Determine the [x, y] coordinate at the center of the cell enclosing the given text.  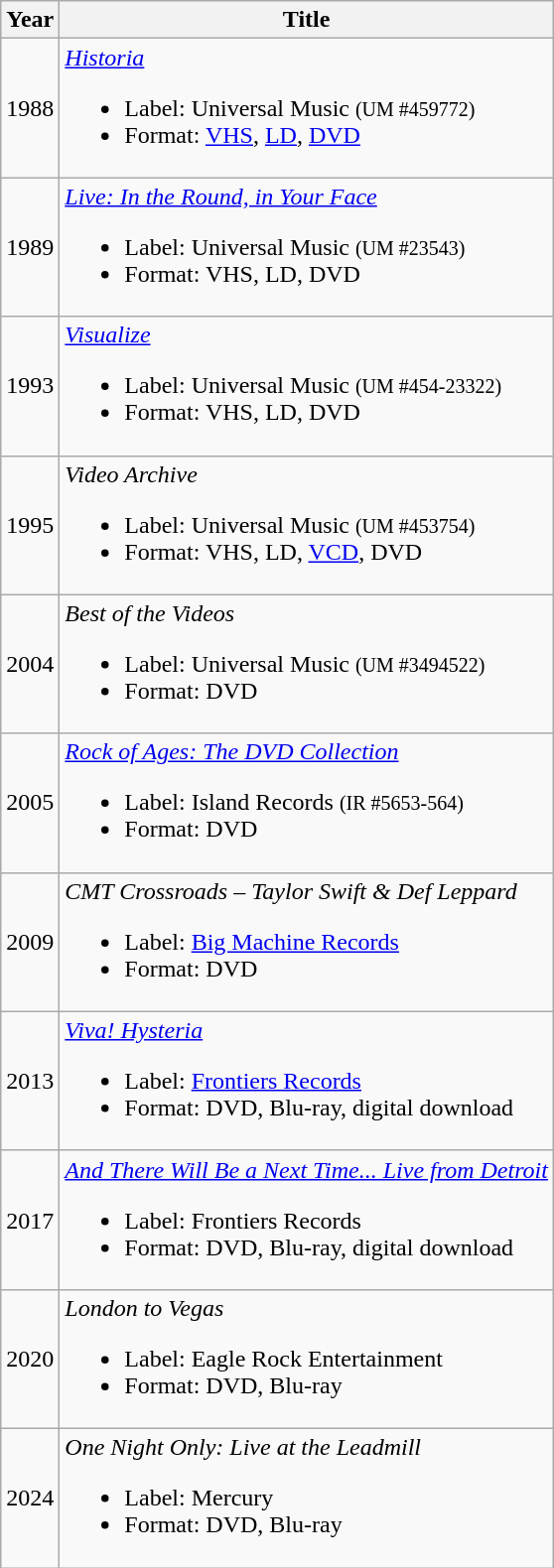
2024 [30, 1498]
1993 [30, 386]
VisualizeLabel: Universal Music (UM #454-23322)Format: VHS, LD, DVD [307, 386]
One Night Only: Live at the LeadmillLabel: MercuryFormat: DVD, Blu-ray [307, 1498]
1988 [30, 108]
1995 [30, 525]
2020 [30, 1359]
And There Will Be a Next Time... Live from DetroitLabel: Frontiers RecordsFormat: DVD, Blu-ray, digital download [307, 1220]
HistoriaLabel: Universal Music (UM #459772)Format: VHS, LD, DVD [307, 108]
Title [307, 20]
Rock of Ages: The DVD CollectionLabel: Island Records (IR #5653-564)Format: DVD [307, 803]
2017 [30, 1220]
2009 [30, 942]
1989 [30, 247]
Best of the VideosLabel: Universal Music (UM #3494522)Format: DVD [307, 664]
CMT Crossroads – Taylor Swift & Def LeppardLabel: Big Machine RecordsFormat: DVD [307, 942]
Viva! HysteriaLabel: Frontiers RecordsFormat: DVD, Blu-ray, digital download [307, 1081]
Video ArchiveLabel: Universal Music (UM #453754)Format: VHS, LD, VCD, DVD [307, 525]
London to VegasLabel: Eagle Rock EntertainmentFormat: DVD, Blu-ray [307, 1359]
Year [30, 20]
2013 [30, 1081]
2004 [30, 664]
Live: In the Round, in Your FaceLabel: Universal Music (UM #23543)Format: VHS, LD, DVD [307, 247]
2005 [30, 803]
